Detect which cell encompasses the target text, then output its [x, y] center coordinate. 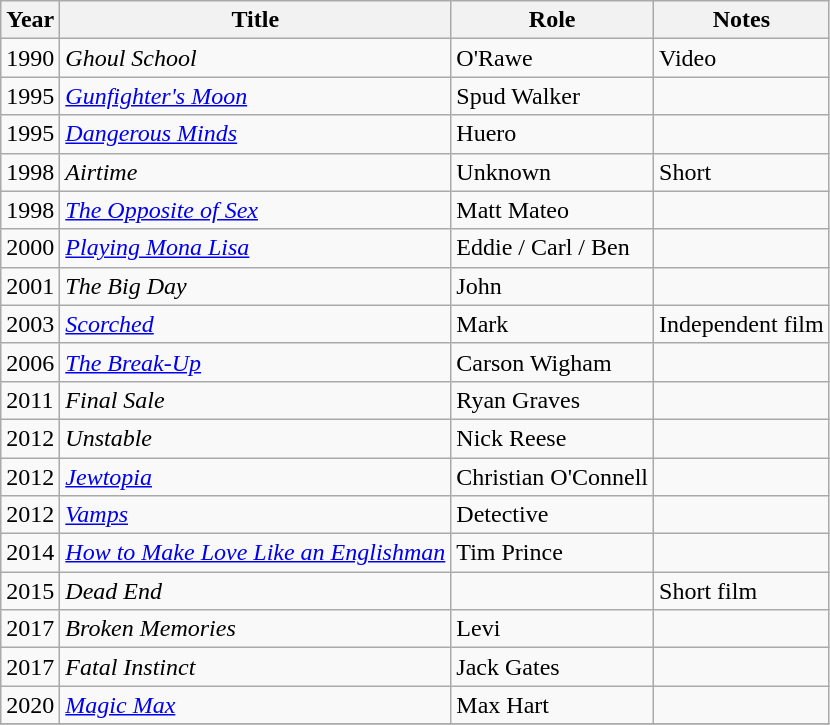
2014 [30, 553]
2001 [30, 286]
2006 [30, 362]
Ghoul School [256, 58]
Final Sale [256, 400]
Dead End [256, 591]
Magic Max [256, 705]
Detective [552, 515]
O'Rawe [552, 58]
Playing Mona Lisa [256, 248]
Christian O'Connell [552, 477]
2000 [30, 248]
Role [552, 20]
Notes [742, 20]
Independent film [742, 324]
Title [256, 20]
The Break-Up [256, 362]
Video [742, 58]
1990 [30, 58]
Jack Gates [552, 667]
Gunfighter's Moon [256, 96]
Unstable [256, 438]
2011 [30, 400]
The Opposite of Sex [256, 210]
The Big Day [256, 286]
Scorched [256, 324]
Spud Walker [552, 96]
Nick Reese [552, 438]
Short [742, 172]
Unknown [552, 172]
Short film [742, 591]
Tim Prince [552, 553]
Eddie / Carl / Ben [552, 248]
Vamps [256, 515]
Jewtopia [256, 477]
Airtime [256, 172]
2003 [30, 324]
How to Make Love Like an Englishman [256, 553]
2020 [30, 705]
Year [30, 20]
Max Hart [552, 705]
2015 [30, 591]
Matt Mateo [552, 210]
Ryan Graves [552, 400]
Dangerous Minds [256, 134]
Huero [552, 134]
Fatal Instinct [256, 667]
Levi [552, 629]
Carson Wigham [552, 362]
Mark [552, 324]
Broken Memories [256, 629]
John [552, 286]
